Extract the [X, Y] coordinate from the center of the cell holding the provided text.  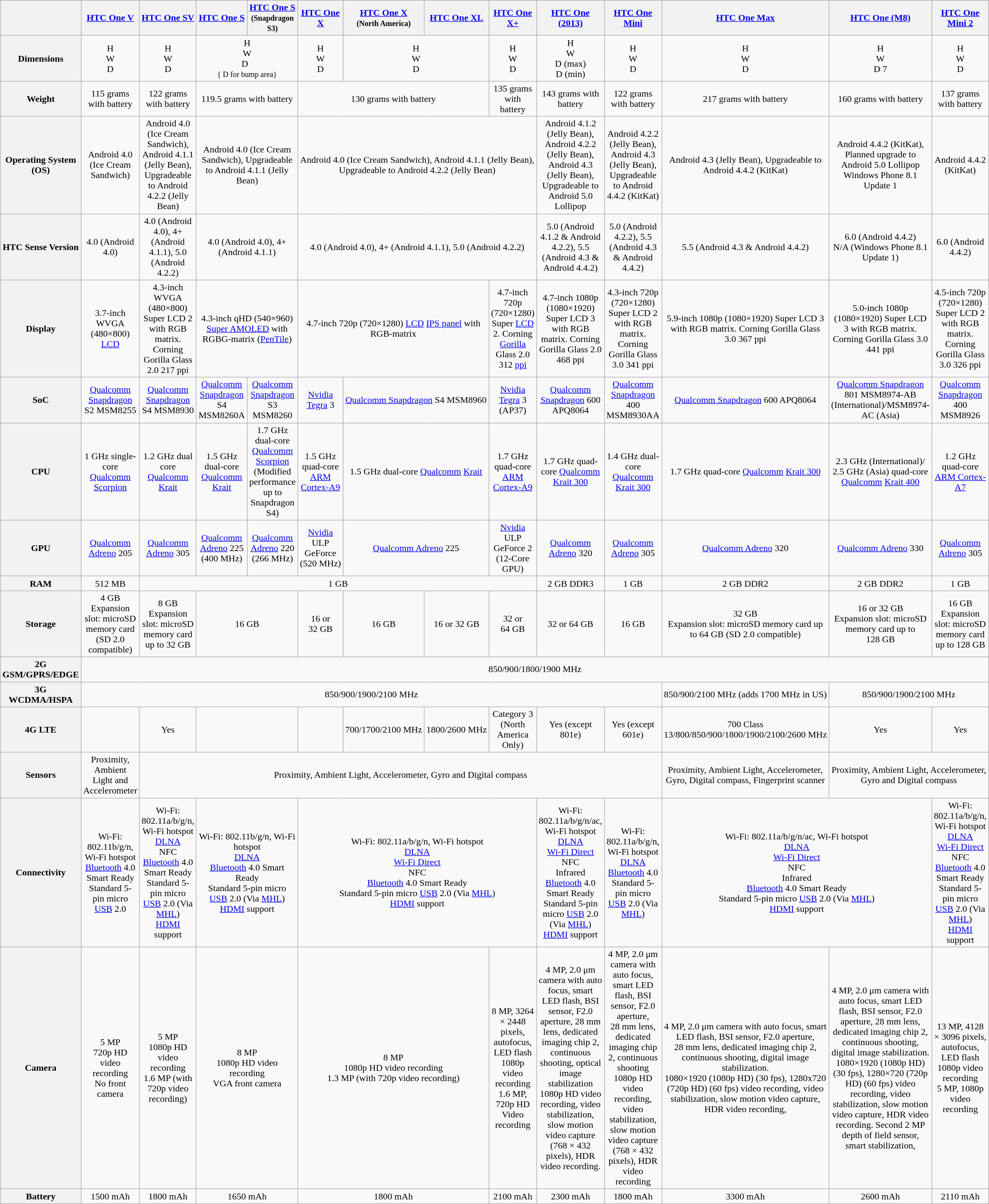
Qualcomm Snapdragon 400 MSM8926 [960, 400]
Sensors [41, 775]
CPU [41, 471]
1.2 GHz quad-core ARM Cortex-A7 [960, 471]
3G WCDMA/HSPA [41, 694]
RAM [41, 583]
GPU [41, 548]
Qualcomm Snapdragon S4 MSM8260A [222, 400]
Android 4.4.2 (KitKat) [960, 165]
Category 3 (North America Only) [513, 730]
5.5 (Android 4.3 & Android 4.4.2) [745, 247]
5 MP720p HD video recordingNo front camera [110, 1068]
Qualcomm Snapdragon S3 MSM8260 [272, 400]
4.5-inch 720p (720×1280) Super LCD 2 with RGB matrix. Corning Gorilla Glass 3.0 326 ppi [960, 329]
6.0 (Android 4.4.2) [960, 247]
Proximity, Ambient Light and Accelerometer [110, 775]
32 GBExpansion slot: microSD memory card up to 64 GB (SD 2.0 compatible) [745, 623]
Android 4.1.2 (Jelly Bean), Android 4.2.2 (Jelly Bean), Android 4.3 (Jelly Bean), Upgradeable to Android 5.0 Lollipop [571, 165]
H W D (max) D (min) [571, 58]
Camera [41, 1068]
Qualcomm Snapdragon S2 MSM8255 [110, 400]
119.5 grams with battery [247, 99]
Wi-Fi: 802.11b/g/n, Wi-Fi hotspotDLNABluetooth 4.0 Smart ReadyStandard 5-pin micro USB 2.0 (Via MHL)HDMI support [247, 872]
Qualcomm Adreno 330 [880, 548]
Storage [41, 623]
850/900/2100 MHz (adds 1700 MHz in US) [745, 694]
2.3 GHz (International)/ 2.5 GHz (Asia) quad-core Qualcomm Krait 400 [880, 471]
2G GSM/GPRS/EDGE [41, 669]
13 MP, 4128 × 3096 pixels, autofocus, LED flash 1080p video recording 5 MP, 1080p video recording [960, 1068]
Proximity, Ambient Light, Accelerometer, Gyro, Digital compass, Fingerprint scanner [745, 775]
H W D 7 [880, 58]
160 grams with battery [880, 99]
1800/2600 MHz [456, 730]
8 GBExpansion slot: microSD memory card up to 32 GB [168, 623]
Battery [41, 1196]
2300 mAh [571, 1196]
Nvidia Tegra 3 (AP37) [513, 400]
Qualcomm Adreno 225 [416, 548]
8 MP1080p HD video recording 1.3 MP (with 720p video recording) [394, 1068]
6.0 (Android 4.4.2) N/A (Windows Phone 8.1 Update 1) [880, 247]
1650 mAh [247, 1196]
4.3-inch WVGA (480×800) Super LCD 2 with RGB matrix. Corning Gorilla Glass 2.0 217 ppi [168, 329]
1.7 GHz dual-core Qualcomm Scorpion(Modified performance up to Snapdragon S4) [272, 471]
HTC One (2013) [571, 18]
SoC [41, 400]
Yes (except 801e) [571, 730]
Qualcomm Snapdragon S4 MSM8960 [416, 400]
HTC One XL [456, 18]
5.0-inch 1080p (1080×1920) Super LCD 3 with RGB matrix. Corning Gorilla Glass 3.0 441 ppi [880, 329]
Android 4.4.2 (KitKat), Planned upgrade to Android 5.0 LollipopWindows Phone 8.1 Update 1 [880, 165]
HTC One Max [745, 18]
Qualcomm Snapdragon 400 MSM8930AA [633, 400]
Connectivity [41, 872]
2 GB DDR3 [571, 583]
HTC One X [320, 18]
130 grams with battery [394, 99]
Android 4.3 (Jelly Bean), Upgradeable to Android 4.4.2 (KitKat) [745, 165]
HTC Sense Version [41, 247]
Android 4.2.2 (Jelly Bean), Android 4.3 (Jelly Bean), Upgradeable to Android 4.4.2 (KitKat) [633, 165]
Wi-Fi: 802.11a/b/g/n, Wi-Fi hotspotDLNANFCBluetooth 4.0 Smart ReadyStandard 5-pin micro USB 2.0 (Via MHL)HDMI support [168, 872]
1 GHz single-core Qualcomm Scorpion [110, 471]
16 or 32 GBExpansion slot: microSD memory card up to 128 GB [880, 623]
Display [41, 329]
1.2 GHz dual core Qualcomm Krait [168, 471]
5.0 (Android 4.1.2 & Android 4.2.2), 5.5 (Android 4.3 & Android 4.4.2) [571, 247]
4.0 (Android 4.0) [110, 247]
Operating System (OS) [41, 165]
850/900/1800/1900 MHz [535, 669]
4.7-inch 1080p (1080×1920) Super LCD 3 with RGB matrix. Corning Gorilla Glass 2.0 468 ppi [571, 329]
2110 mAh [960, 1196]
H W D { D for bump area} [247, 58]
8 MP1080p HD video recording VGA front camera [247, 1068]
3.7-inch WVGA (480×800) LCD [110, 329]
137 grams with battery [960, 99]
Nvidia Tegra 3 [320, 400]
16 GBExpansion slot: microSD memory card up to 128 GB [960, 623]
700/1700/2100 MHz [384, 730]
4.0 (Android 4.0), 4+ (Android 4.1.1) [247, 247]
5.9-inch 1080p (1080×1920) Super LCD 3 with RGB matrix. Corning Gorilla Glass 3.0 367 ppi [745, 329]
5.0 (Android 4.2.2), 5.5 (Android 4.3 & Android 4.4.2) [633, 247]
2100 mAh [513, 1196]
Nvidia ULP GeForce (520 MHz) [320, 548]
4.7-inch 720p (720×1280) LCD IPS panel with RGB-matrix [394, 329]
Wi-Fi: 802.11a/b/g/n, Wi-Fi hotspotDLNABluetooth 4.0Standard 5-pin micro USB 2.0 (Via MHL) [633, 872]
700 Class 13/800/850/900/1800/1900/2100/2600 MHz [745, 730]
Qualcomm Snapdragon S4 MSM8930 [168, 400]
Wi-Fi: 802.11b/g/n, Wi-Fi hotspotBluetooth 4.0 Smart ReadyStandard 5-pin micro USB 2.0 [110, 872]
HTC One (M8) [880, 18]
HTC One SV [168, 18]
8 MP, 3264 × 2448 pixels, autofocus, LED flash 1080p video recording 1.6 MP, 720p HD Video recording [513, 1068]
HTC One Mini [633, 18]
4 GBExpansion slot: microSD memory card (SD 2.0 compatible) [110, 623]
Dimensions [41, 58]
1.4 GHz dual-core Qualcomm Krait 300 [633, 471]
Yes (except 601e) [633, 730]
3300 mAh [745, 1196]
HTC One X (North America) [384, 18]
135 grams with battery [513, 99]
HTC One V [110, 18]
143 grams with battery [571, 99]
1500 mAh [110, 1196]
4G LTE [41, 730]
HTC One S (Snapdragon S3) [272, 18]
Qualcomm Adreno 220 (266 MHz) [272, 548]
4.7-inch 720p (720×1280) Super LCD 2. Corning Gorilla Glass 2.0 312 ppi [513, 329]
1.7 GHz quad-core ARM Cortex-A9 [513, 471]
4.3-inch 720p (720×1280) Super LCD 2 with RGB matrix. Corning Gorilla Glass 3.0 341 ppi [633, 329]
Android 4.0 (Ice Cream Sandwich), Upgradeable to Android 4.1.1 (Jelly Bean) [247, 165]
HTC One Mini 2 [960, 18]
115 grams with battery [110, 99]
217 grams with battery [745, 99]
Qualcomm Adreno 225 (400 MHz) [222, 548]
512 MB [110, 583]
Android 4.0 (Ice Cream Sandwich) [110, 165]
2600 mAh [880, 1196]
Qualcomm Adreno 205 [110, 548]
Qualcomm Snapdragon 801 MSM8974-AB (International)/MSM8974-AC (Asia) [880, 400]
1.5 GHz quad-core ARM Cortex-A9 [320, 471]
HTC One X+ [513, 18]
HTC One S [222, 18]
4.3-inch qHD (540×960) Super AMOLED with RGBG-matrix (PenTile) [247, 329]
Nvidia ULP GeForce 2 (12-Core GPU) [513, 548]
Weight [41, 99]
5 MP1080p HD video recording 1.6 MP (with 720p video recording) [168, 1068]
